Pinpoint the cell where the given text exists, returning its [X, Y] midpoint coordinate. 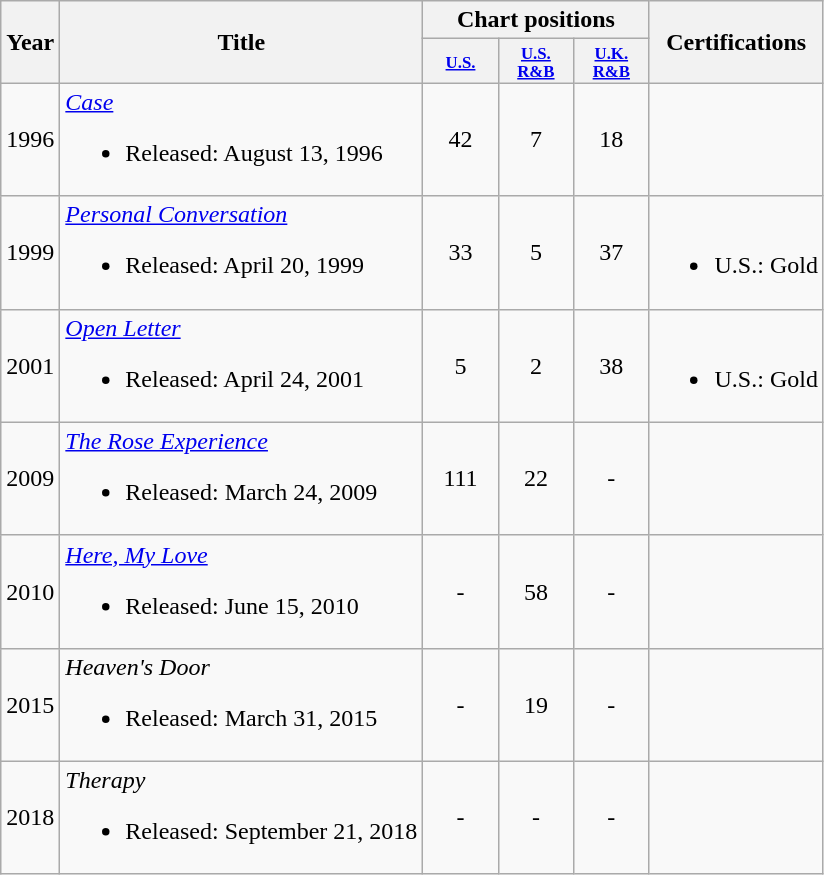
7 [536, 140]
Personal ConversationReleased: April 20, 1999 [242, 252]
58 [536, 592]
Title [242, 42]
1996 [30, 140]
Chart positions [536, 20]
22 [536, 478]
2010 [30, 592]
18 [612, 140]
111 [460, 478]
Open LetterReleased: April 24, 2001 [242, 366]
33 [460, 252]
1999 [30, 252]
U.S. R&B [536, 61]
Certifications [736, 42]
42 [460, 140]
Heaven's DoorReleased: March 31, 2015 [242, 704]
TherapyReleased: September 21, 2018 [242, 818]
38 [612, 366]
2015 [30, 704]
The Rose ExperienceReleased: March 24, 2009 [242, 478]
CaseReleased: August 13, 1996 [242, 140]
2 [536, 366]
37 [612, 252]
Year [30, 42]
2018 [30, 818]
2001 [30, 366]
U.K. R&B [612, 61]
Here, My LoveReleased: June 15, 2010 [242, 592]
U.S. [460, 61]
19 [536, 704]
2009 [30, 478]
